From the cell containing the given text, extract its center point as (x, y) coordinate. 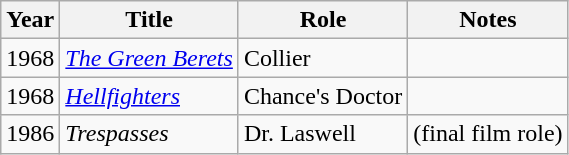
(final film role) (488, 134)
Notes (488, 20)
Year (30, 20)
Role (322, 20)
1986 (30, 134)
Dr. Laswell (322, 134)
Title (150, 20)
The Green Berets (150, 58)
Trespasses (150, 134)
Chance's Doctor (322, 96)
Hellfighters (150, 96)
Collier (322, 58)
